Capture the cell that displays the provided text and extract its [X, Y] central coordinate. 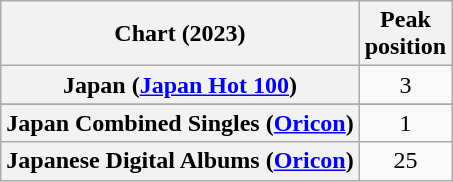
25 [405, 161]
3 [405, 85]
Peakposition [405, 34]
1 [405, 123]
Japan (Japan Hot 100) [180, 85]
Japanese Digital Albums (Oricon) [180, 161]
Chart (2023) [180, 34]
Japan Combined Singles (Oricon) [180, 123]
